Determine the [x, y] coordinate at the center of the cell enclosing the given text.  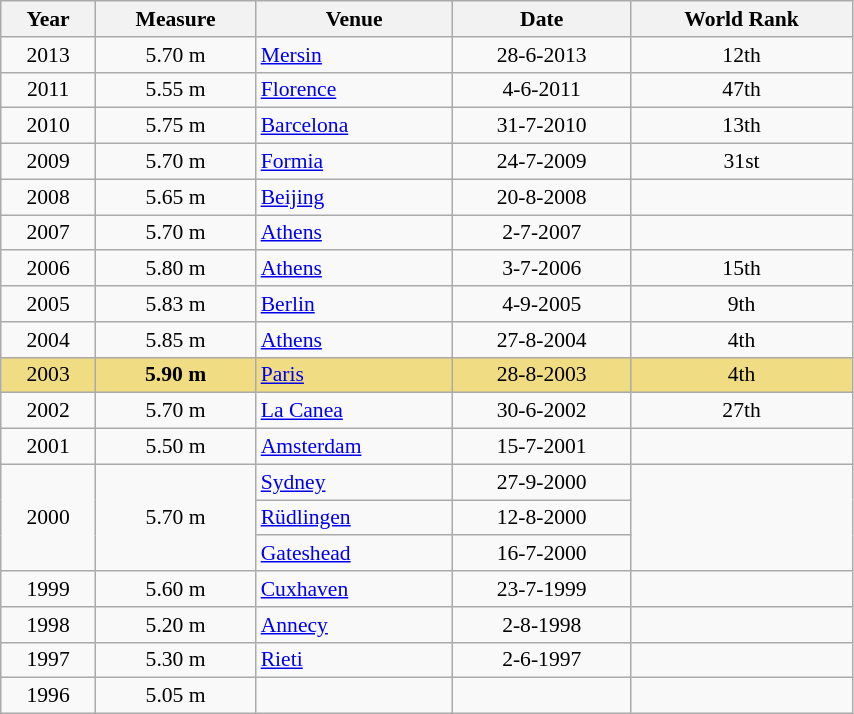
5.30 m [176, 660]
28-8-2003 [542, 375]
2007 [48, 233]
Cuxhaven [354, 589]
15th [742, 269]
World Rank [742, 19]
5.80 m [176, 269]
Date [542, 19]
Gateshead [354, 554]
28-6-2013 [542, 55]
Year [48, 19]
16-7-2000 [542, 554]
27-8-2004 [542, 340]
27-9-2000 [542, 482]
12-8-2000 [542, 518]
2008 [48, 197]
Amsterdam [354, 447]
5.65 m [176, 197]
2005 [48, 304]
La Canea [354, 411]
9th [742, 304]
2003 [48, 375]
5.20 m [176, 625]
31-7-2010 [542, 126]
Barcelona [354, 126]
47th [742, 90]
Florence [354, 90]
2-6-1997 [542, 660]
1998 [48, 625]
Beijing [354, 197]
Venue [354, 19]
Berlin [354, 304]
1997 [48, 660]
Formia [354, 162]
27th [742, 411]
20-8-2008 [542, 197]
Rieti [354, 660]
31st [742, 162]
Paris [354, 375]
4-6-2011 [542, 90]
Rüdlingen [354, 518]
24-7-2009 [542, 162]
5.60 m [176, 589]
4-9-2005 [542, 304]
Measure [176, 19]
5.83 m [176, 304]
30-6-2002 [542, 411]
3-7-2006 [542, 269]
5.75 m [176, 126]
2011 [48, 90]
5.85 m [176, 340]
2009 [48, 162]
12th [742, 55]
2-8-1998 [542, 625]
23-7-1999 [542, 589]
5.50 m [176, 447]
15-7-2001 [542, 447]
13th [742, 126]
2004 [48, 340]
2001 [48, 447]
Mersin [354, 55]
1996 [48, 696]
2013 [48, 55]
5.90 m [176, 375]
2006 [48, 269]
Sydney [354, 482]
5.05 m [176, 696]
Annecy [354, 625]
1999 [48, 589]
5.55 m [176, 90]
2000 [48, 518]
2010 [48, 126]
2002 [48, 411]
2-7-2007 [542, 233]
